Detect which cell encompasses the target text, then output its [x, y] center coordinate. 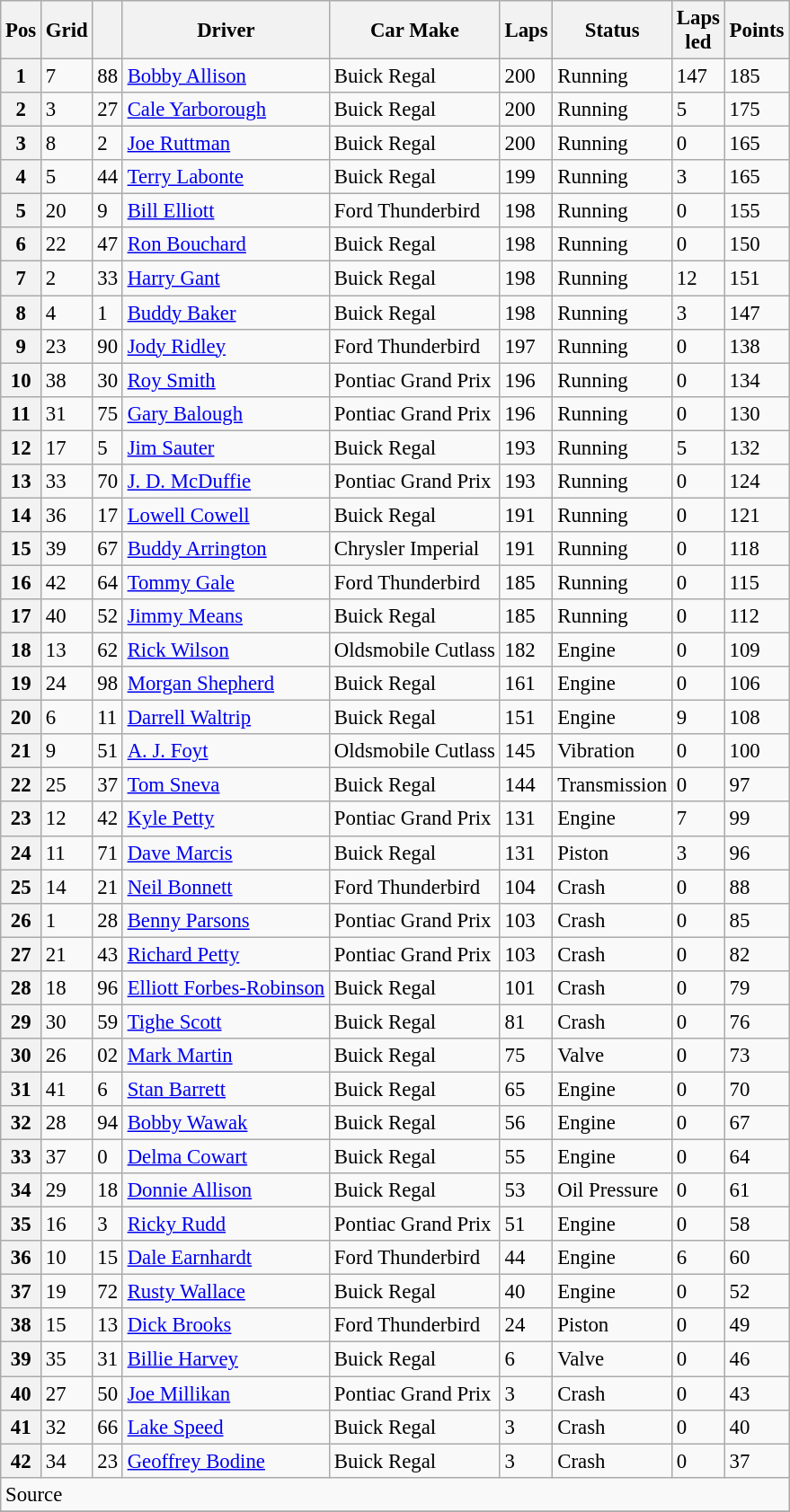
71 [108, 853]
99 [757, 819]
Jody Ridley [226, 346]
Dick Brooks [226, 1325]
155 [757, 211]
Stan Barrett [226, 1089]
62 [108, 650]
Points [757, 31]
Transmission [613, 785]
Lapsled [699, 31]
Dale Earnhardt [226, 1258]
104 [527, 887]
Bobby Allison [226, 76]
Ron Bouchard [226, 245]
98 [108, 684]
Gary Balough [226, 413]
Mark Martin [226, 1056]
Vibration [613, 751]
Joe Ruttman [226, 144]
55 [527, 1157]
144 [527, 785]
J. D. McDuffie [226, 482]
82 [757, 954]
Chrysler Imperial [415, 549]
53 [527, 1190]
90 [108, 346]
161 [527, 684]
175 [757, 110]
46 [757, 1359]
100 [757, 751]
56 [527, 1123]
182 [527, 650]
73 [757, 1056]
Darrell Waltrip [226, 718]
Pos [22, 31]
Bill Elliott [226, 211]
124 [757, 482]
Donnie Allison [226, 1190]
Kyle Petty [226, 819]
Elliott Forbes-Robinson [226, 988]
109 [757, 650]
49 [757, 1325]
81 [527, 1021]
50 [108, 1393]
130 [757, 413]
85 [757, 920]
Ricky Rudd [226, 1225]
Delma Cowart [226, 1157]
Car Make [415, 31]
145 [527, 751]
Jim Sauter [226, 447]
Grid [67, 31]
59 [108, 1021]
58 [757, 1225]
Bobby Wawak [226, 1123]
Harry Gant [226, 279]
47 [108, 245]
A. J. Foyt [226, 751]
Tom Sneva [226, 785]
60 [757, 1258]
Geoffrey Bodine [226, 1461]
Terry Labonte [226, 177]
108 [757, 718]
Joe Millikan [226, 1393]
65 [527, 1089]
Status [613, 31]
Benny Parsons [226, 920]
02 [108, 1056]
Richard Petty [226, 954]
Laps [527, 31]
Buddy Arrington [226, 549]
106 [757, 684]
Billie Harvey [226, 1359]
72 [108, 1292]
Dave Marcis [226, 853]
Rick Wilson [226, 650]
121 [757, 515]
Jimmy Means [226, 616]
Tighe Scott [226, 1021]
Buddy Baker [226, 313]
94 [108, 1123]
Roy Smith [226, 380]
112 [757, 616]
Cale Yarborough [226, 110]
Source [395, 1494]
79 [757, 988]
Driver [226, 31]
Rusty Wallace [226, 1292]
132 [757, 447]
66 [108, 1427]
115 [757, 582]
150 [757, 245]
Oil Pressure [613, 1190]
197 [527, 346]
Morgan Shepherd [226, 684]
Lake Speed [226, 1427]
Lowell Cowell [226, 515]
97 [757, 785]
134 [757, 380]
76 [757, 1021]
199 [527, 177]
118 [757, 549]
61 [757, 1190]
Neil Bonnett [226, 887]
101 [527, 988]
Tommy Gale [226, 582]
138 [757, 346]
